Return [X, Y] of the center of cell containing provided text 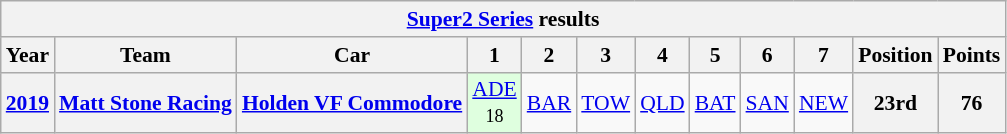
TOW [606, 102]
23rd [895, 102]
6 [768, 55]
7 [824, 55]
4 [662, 55]
BAR [550, 102]
QLD [662, 102]
BAT [716, 102]
Holden VF Commodore [352, 102]
Car [352, 55]
SAN [768, 102]
NEW [824, 102]
1 [494, 55]
Position [895, 55]
Points [972, 55]
ADE18 [494, 102]
Year [28, 55]
Team [146, 55]
Matt Stone Racing [146, 102]
5 [716, 55]
2 [550, 55]
3 [606, 55]
76 [972, 102]
2019 [28, 102]
Super2 Series results [504, 19]
